Provide the (x, y) coordinate of the cell's center where the given text is located.  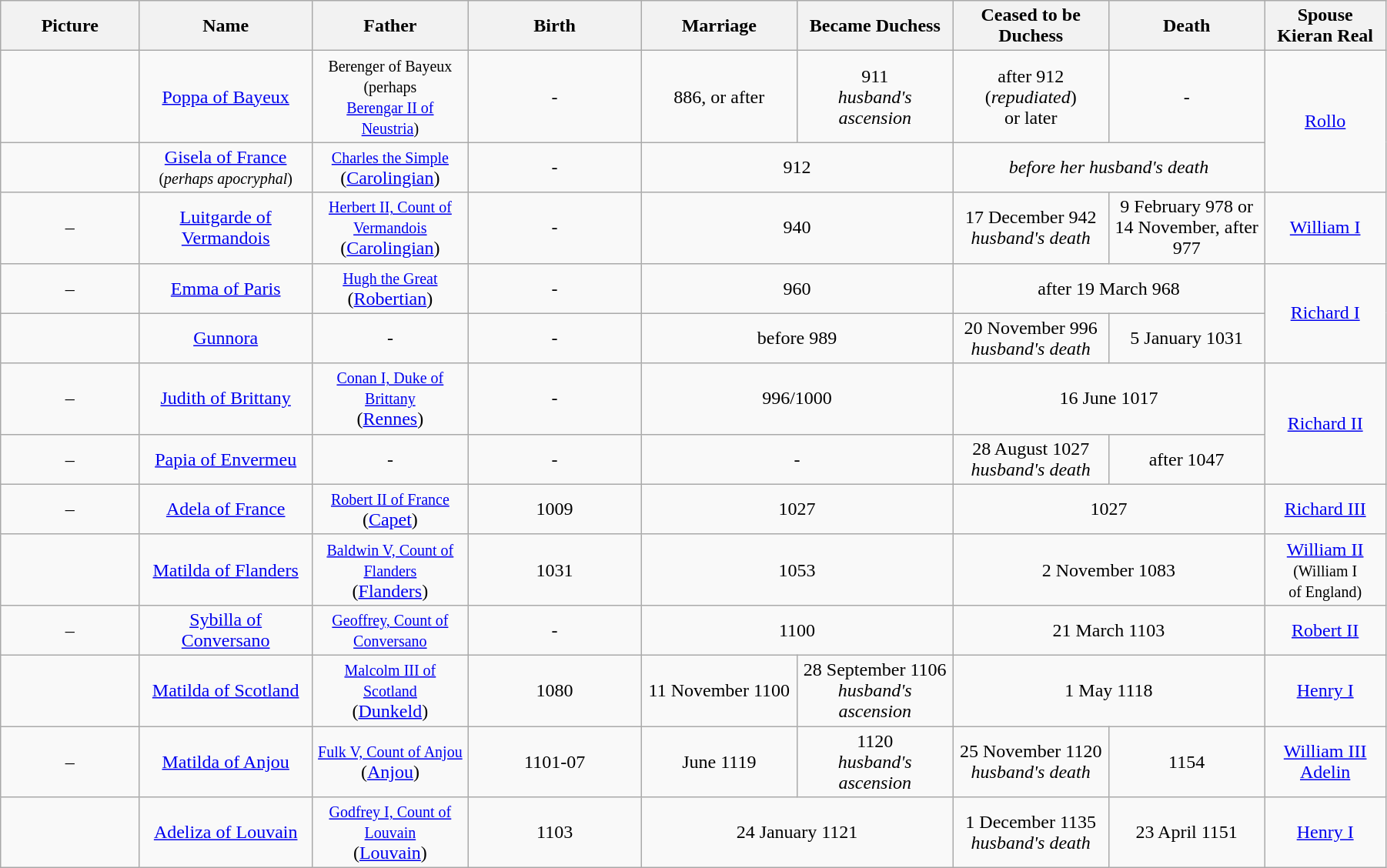
Malcolm III of Scotland(Dunkeld) (390, 690)
1009 (554, 509)
William I (1325, 228)
Matilda of Flanders (226, 569)
Papia of Envermeu (226, 459)
Godfrey I, Count of Louvain(Louvain) (390, 833)
1 December 1135husband's death (1031, 833)
9 February 978 or 14 November, after 977 (1186, 228)
Hugh the Great(Robertian) (390, 288)
Herbert II, Count of Vermandois(Carolingian) (390, 228)
1080 (554, 690)
24 January 1121 (797, 833)
16 June 1017 (1108, 399)
Spouse Kieran Real (1325, 26)
Charles the Simple(Carolingian) (390, 168)
after 1047 (1186, 459)
912 (797, 168)
940 (797, 228)
after 19 March 968 (1108, 288)
Picture (70, 26)
25 November 1120husband's death (1031, 762)
1103 (554, 833)
Ceased to be Duchess (1031, 26)
Geoffrey, Count of Conversano (390, 629)
23 April 1151 (1186, 833)
Richard II (1325, 423)
1031 (554, 569)
before 989 (797, 339)
5 January 1031 (1186, 339)
11 November 1100 (719, 690)
Birth (554, 26)
Judith of Brittany (226, 399)
28 September 1106husband's ascension (875, 690)
21 March 1103 (1108, 629)
Emma of Paris (226, 288)
Rollo (1325, 122)
William III Adelin (1325, 762)
1120husband's ascension (875, 762)
Fulk V, Count of Anjou(Anjou) (390, 762)
Luitgarde of Vermandois (226, 228)
1100 (797, 629)
Matilda of Scotland (226, 690)
1 May 1118 (1108, 690)
Matilda of Anjou (226, 762)
28 August 1027husband's death (1031, 459)
Father (390, 26)
before her husband's death (1108, 168)
996/1000 (797, 399)
1053 (797, 569)
Baldwin V, Count of Flanders(Flanders) (390, 569)
Adela of France (226, 509)
Gunnora (226, 339)
Name (226, 26)
June 1119 (719, 762)
2 November 1083 (1108, 569)
Gisela of France(perhaps apocryphal) (226, 168)
Poppa of Bayeux (226, 97)
Marriage (719, 26)
Robert II (1325, 629)
William II(William Iof England) (1325, 569)
886, or after (719, 97)
911husband's ascension (875, 97)
after 912(repudiated)or later (1031, 97)
960 (797, 288)
Richard III (1325, 509)
1101-07 (554, 762)
Became Duchess (875, 26)
Adeliza of Louvain (226, 833)
Robert II of France(Capet) (390, 509)
Death (1186, 26)
1154 (1186, 762)
Sybilla of Conversano (226, 629)
Berenger of Bayeux(perhapsBerengar II of Neustria) (390, 97)
Richard I (1325, 313)
17 December 942husband's death (1031, 228)
20 November 996husband's death (1031, 339)
Conan I, Duke of Brittany(Rennes) (390, 399)
